Scan for the cell matching the given text and deliver its [X, Y] coordinate at center. 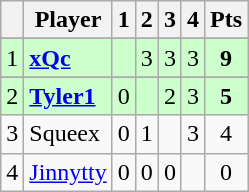
xQc [68, 58]
Jinnytty [68, 172]
5 [226, 96]
Pts [226, 20]
Player [68, 20]
9 [226, 58]
Squeex [68, 134]
Tyler1 [68, 96]
